Identify which cell holds the provided text, then report its (x, y) central coordinate. 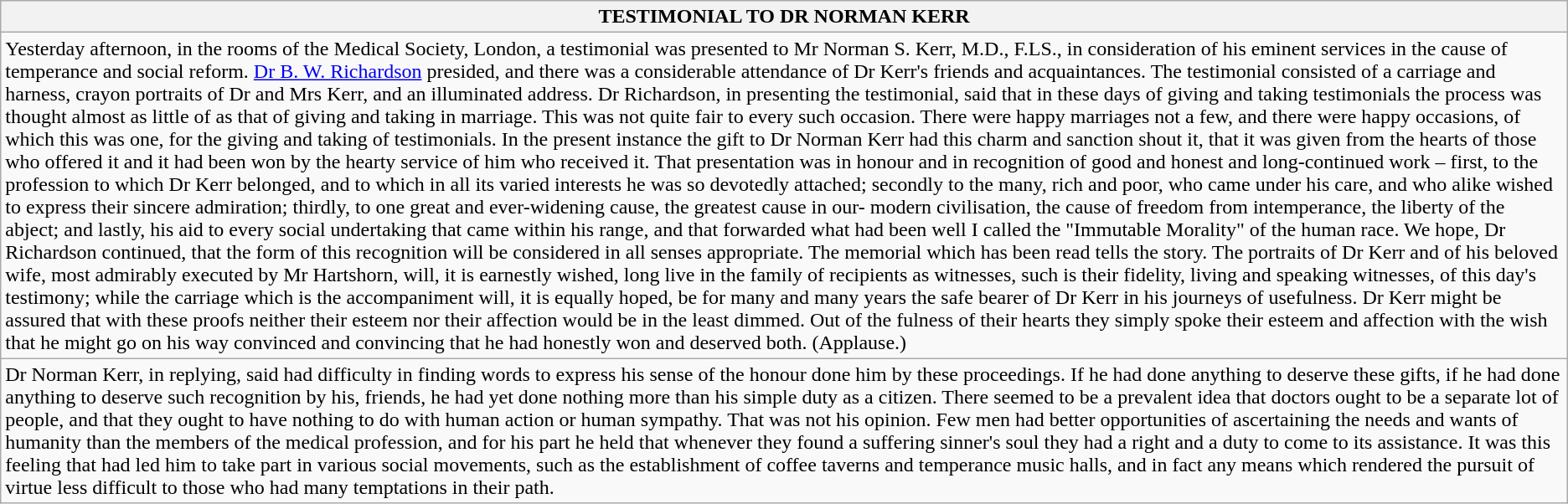
TESTIMONIAL TO DR NORMAN KERR (784, 17)
